Identify which cell holds the provided text, then report its (x, y) central coordinate. 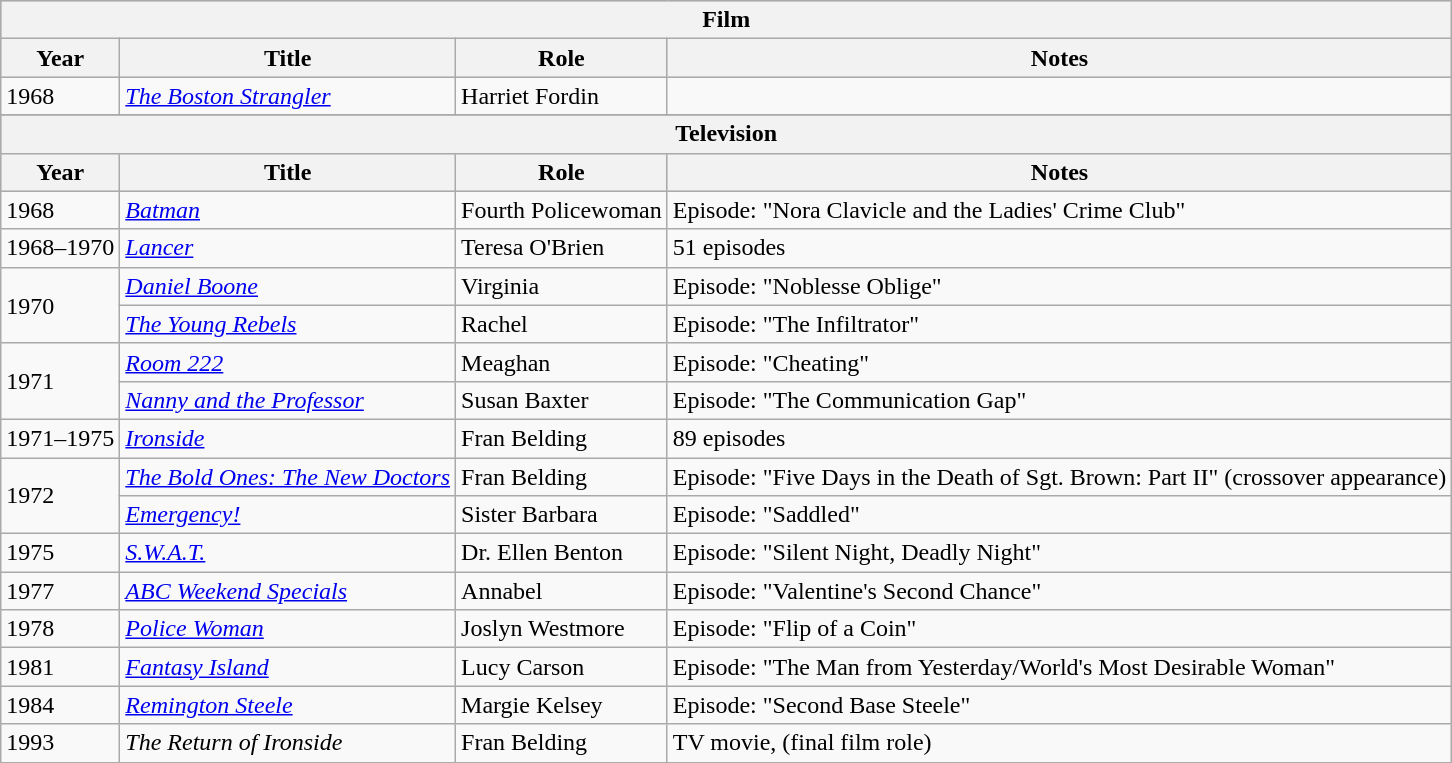
Episode: "Five Days in the Death of Sgt. Brown: Part II" (crossover appearance) (1059, 477)
Lancer (288, 248)
Fourth Policewoman (562, 210)
Emergency! (288, 515)
ABC Weekend Specials (288, 591)
Margie Kelsey (562, 705)
Dr. Ellen Benton (562, 553)
1972 (60, 496)
Television (726, 134)
Fantasy Island (288, 667)
Episode: "Flip of a Coin" (1059, 629)
Episode: "Noblesse Oblige" (1059, 286)
Episode: "The Communication Gap" (1059, 400)
Episode: "The Man from Yesterday/World's Most Desirable Woman" (1059, 667)
Annabel (562, 591)
Nanny and the Professor (288, 400)
S.W.A.T. (288, 553)
The Young Rebels (288, 324)
89 episodes (1059, 438)
Rachel (562, 324)
1971 (60, 381)
1975 (60, 553)
Episode: "Saddled" (1059, 515)
Teresa O'Brien (562, 248)
The Bold Ones: The New Doctors (288, 477)
Remington Steele (288, 705)
Police Woman (288, 629)
The Boston Strangler (288, 96)
Harriet Fordin (562, 96)
1993 (60, 743)
TV movie, (final film role) (1059, 743)
1984 (60, 705)
Episode: "Nora Clavicle and the Ladies' Crime Club" (1059, 210)
1968–1970 (60, 248)
The Return of Ironside (288, 743)
51 episodes (1059, 248)
Sister Barbara (562, 515)
Film (726, 20)
1978 (60, 629)
1970 (60, 305)
Ironside (288, 438)
Lucy Carson (562, 667)
Virginia (562, 286)
Episode: "Cheating" (1059, 362)
Room 222 (288, 362)
Episode: "Valentine's Second Chance" (1059, 591)
Batman (288, 210)
1981 (60, 667)
Daniel Boone (288, 286)
Episode: "The Infiltrator" (1059, 324)
1971–1975 (60, 438)
1977 (60, 591)
Joslyn Westmore (562, 629)
Episode: "Silent Night, Deadly Night" (1059, 553)
Susan Baxter (562, 400)
Episode: "Second Base Steele" (1059, 705)
Meaghan (562, 362)
